Provide the (x, y) coordinate of the cell's center where the given text is located.  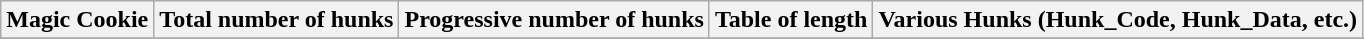
Various Hunks (Hunk_Code, Hunk_Data, etc.) (1118, 20)
Magic Cookie (78, 20)
Progressive number of hunks (554, 20)
Total number of hunks (276, 20)
Table of length (791, 20)
